For the text-containing cell, return its midpoint in (X, Y) coordinate format. 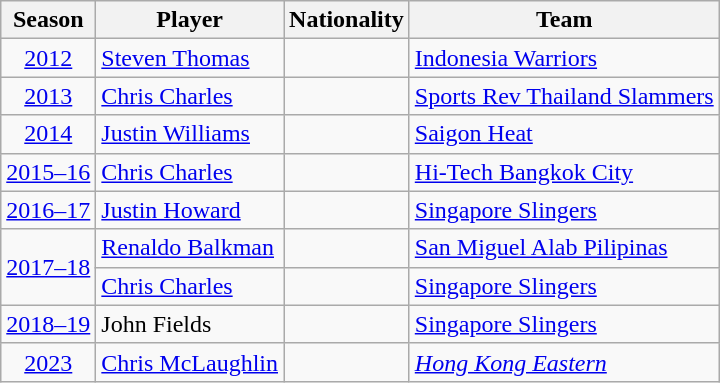
Indonesia Warriors (564, 58)
2012 (48, 58)
Nationality (347, 20)
Hong Kong Eastern (564, 362)
Saigon Heat (564, 134)
2017–18 (48, 267)
2023 (48, 362)
2016–17 (48, 210)
San Miguel Alab Pilipinas (564, 248)
Team (564, 20)
2013 (48, 96)
John Fields (190, 324)
Chris McLaughlin (190, 362)
Player (190, 20)
Justin Howard (190, 210)
Sports Rev Thailand Slammers (564, 96)
Season (48, 20)
Steven Thomas (190, 58)
Hi-Tech Bangkok City (564, 172)
2015–16 (48, 172)
2014 (48, 134)
Renaldo Balkman (190, 248)
Justin Williams (190, 134)
2018–19 (48, 324)
